Provide the (x, y) coordinate of the cell's center where the given text is located.  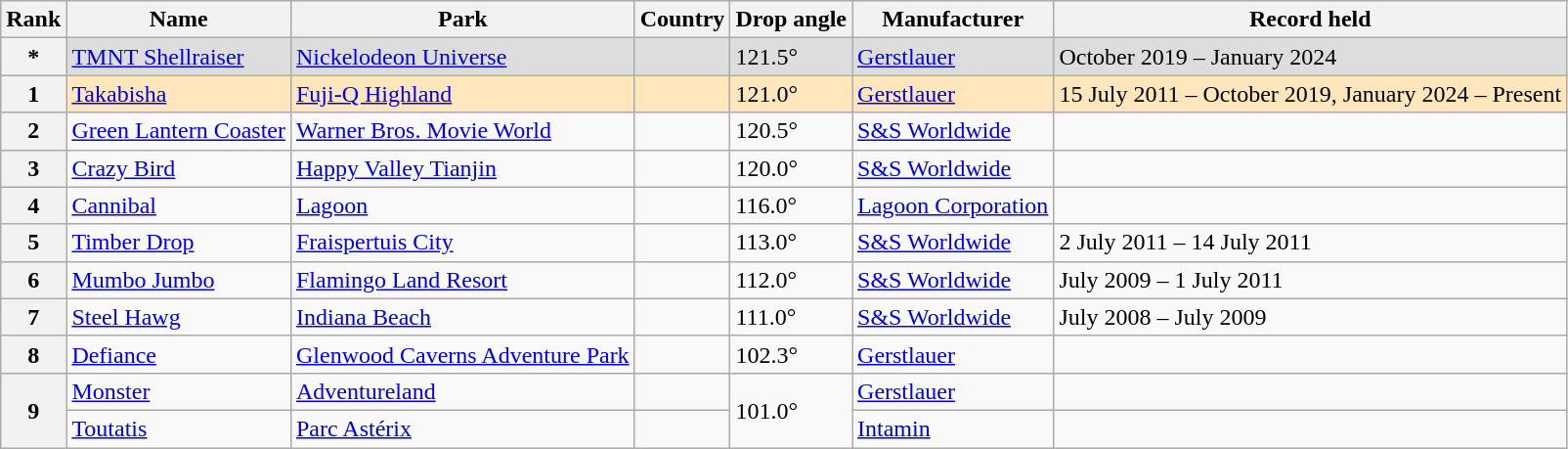
Mumbo Jumbo (179, 280)
5 (33, 243)
Name (179, 20)
Lagoon (462, 205)
Manufacturer (953, 20)
121.5° (792, 57)
2 July 2011 – 14 July 2011 (1310, 243)
Drop angle (792, 20)
Happy Valley Tianjin (462, 168)
120.5° (792, 131)
* (33, 57)
101.0° (792, 410)
Toutatis (179, 428)
3 (33, 168)
116.0° (792, 205)
111.0° (792, 317)
Lagoon Corporation (953, 205)
Country (682, 20)
Cannibal (179, 205)
Warner Bros. Movie World (462, 131)
Flamingo Land Resort (462, 280)
Adventureland (462, 391)
July 2009 – 1 July 2011 (1310, 280)
121.0° (792, 94)
Monster (179, 391)
Green Lantern Coaster (179, 131)
8 (33, 354)
Record held (1310, 20)
Rank (33, 20)
1 (33, 94)
Park (462, 20)
Fraispertuis City (462, 243)
Defiance (179, 354)
Intamin (953, 428)
Indiana Beach (462, 317)
6 (33, 280)
Crazy Bird (179, 168)
9 (33, 410)
102.3° (792, 354)
112.0° (792, 280)
Glenwood Caverns Adventure Park (462, 354)
TMNT Shellraiser (179, 57)
4 (33, 205)
Fuji-Q Highland (462, 94)
Takabisha (179, 94)
2 (33, 131)
113.0° (792, 243)
7 (33, 317)
Nickelodeon Universe (462, 57)
Steel Hawg (179, 317)
Parc Astérix (462, 428)
15 July 2011 – October 2019, January 2024 – Present (1310, 94)
Timber Drop (179, 243)
July 2008 – July 2009 (1310, 317)
120.0° (792, 168)
October 2019 – January 2024 (1310, 57)
